Return (X, Y) of the center of cell containing provided text 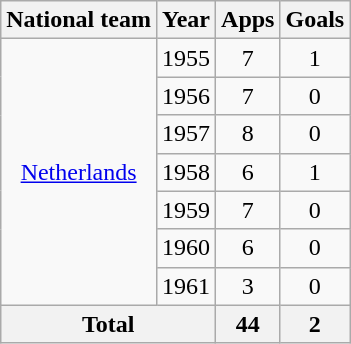
1956 (186, 96)
Apps (248, 20)
44 (248, 324)
1957 (186, 134)
1958 (186, 172)
National team (79, 20)
1955 (186, 58)
Year (186, 20)
2 (315, 324)
Total (108, 324)
3 (248, 286)
8 (248, 134)
Netherlands (79, 172)
Goals (315, 20)
1959 (186, 210)
1961 (186, 286)
1960 (186, 248)
